Return (x, y) of the center of cell containing provided text 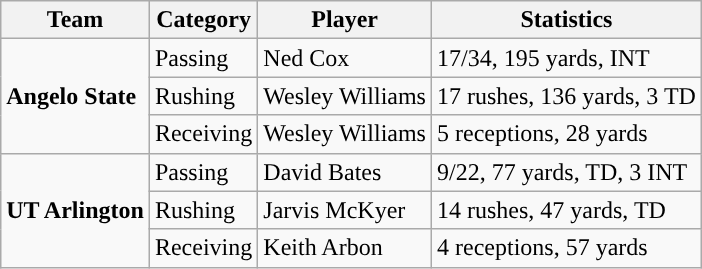
Statistics (566, 20)
Team (76, 20)
David Bates (345, 172)
5 receptions, 28 yards (566, 134)
Ned Cox (345, 58)
Category (203, 20)
UT Arlington (76, 210)
9/22, 77 yards, TD, 3 INT (566, 172)
Keith Arbon (345, 248)
4 receptions, 57 yards (566, 248)
17 rushes, 136 yards, 3 TD (566, 96)
Player (345, 20)
17/34, 195 yards, INT (566, 58)
Jarvis McKyer (345, 210)
Angelo State (76, 96)
14 rushes, 47 yards, TD (566, 210)
